Scan for the cell matching the given text and deliver its [x, y] coordinate at center. 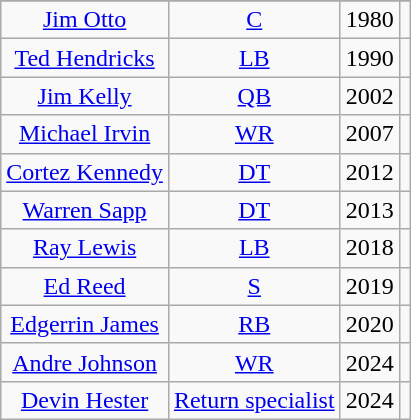
Michael Irvin [85, 134]
Jim Kelly [85, 96]
Edgerrin James [85, 324]
S [254, 286]
Jim Otto [85, 20]
1990 [370, 58]
2018 [370, 248]
C [254, 20]
1980 [370, 20]
QB [254, 96]
Ray Lewis [85, 248]
Devin Hester [85, 400]
2020 [370, 324]
Ed Reed [85, 286]
2019 [370, 286]
2002 [370, 96]
Return specialist [254, 400]
RB [254, 324]
Andre Johnson [85, 362]
Cortez Kennedy [85, 172]
Warren Sapp [85, 210]
Ted Hendricks [85, 58]
2012 [370, 172]
2007 [370, 134]
2013 [370, 210]
